Capture the cell that displays the provided text and extract its (X, Y) central coordinate. 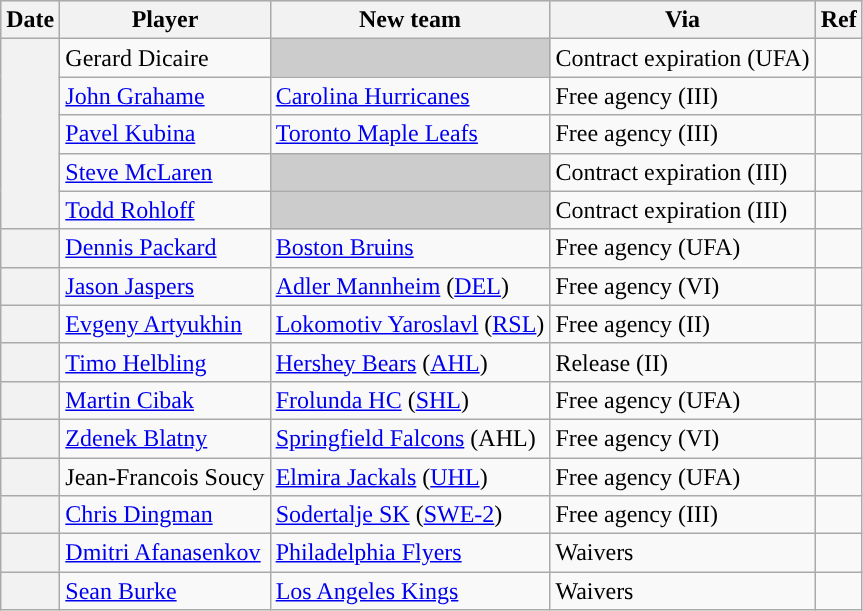
Timo Helbling (165, 362)
Philadelphia Flyers (410, 553)
Steve McLaren (165, 172)
Adler Mannheim (DEL) (410, 286)
Gerard Dicaire (165, 58)
Free agency (II) (682, 324)
Dennis Packard (165, 248)
Boston Bruins (410, 248)
Toronto Maple Leafs (410, 134)
Sean Burke (165, 591)
Jason Jaspers (165, 286)
John Grahame (165, 96)
Lokomotiv Yaroslavl (RSL) (410, 324)
Elmira Jackals (UHL) (410, 477)
Release (II) (682, 362)
Jean-Francois Soucy (165, 477)
Los Angeles Kings (410, 591)
Pavel Kubina (165, 134)
Zdenek Blatny (165, 438)
Carolina Hurricanes (410, 96)
Ref (838, 20)
New team (410, 20)
Via (682, 20)
Springfield Falcons (AHL) (410, 438)
Dmitri Afanasenkov (165, 553)
Date (30, 20)
Player (165, 20)
Evgeny Artyukhin (165, 324)
Todd Rohloff (165, 210)
Frolunda HC (SHL) (410, 400)
Contract expiration (UFA) (682, 58)
Martin Cibak (165, 400)
Hershey Bears (AHL) (410, 362)
Chris Dingman (165, 515)
Sodertalje SK (SWE-2) (410, 515)
